Pinpoint the cell where the given text exists, returning its (X, Y) midpoint coordinate. 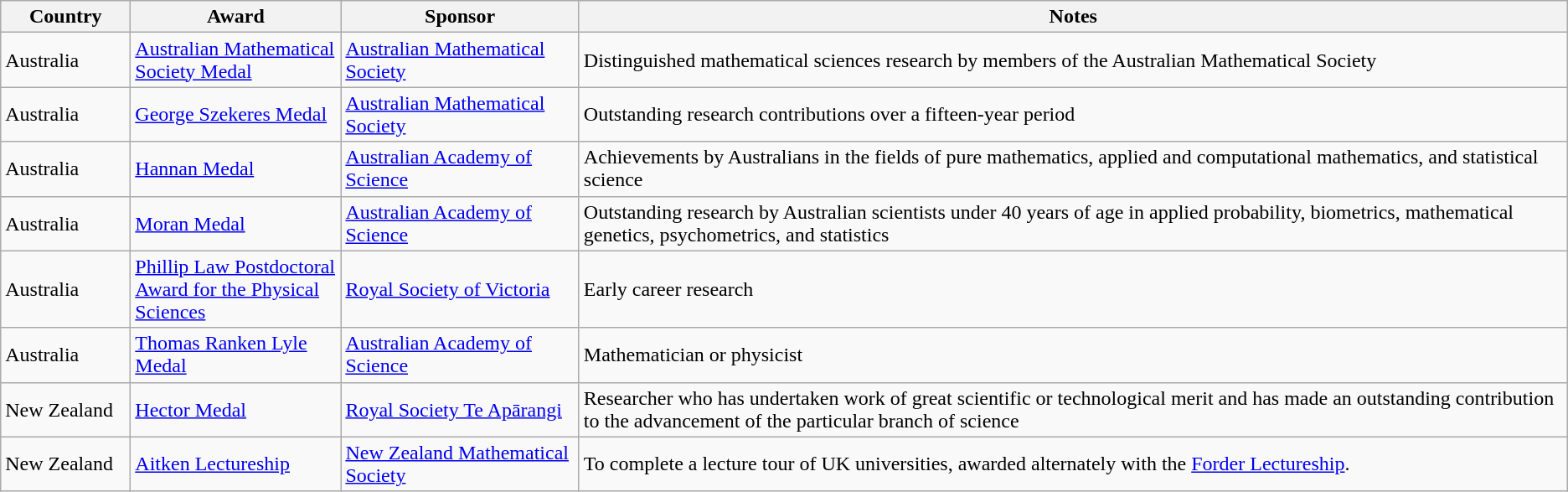
Sponsor (460, 17)
Award (236, 17)
New Zealand Mathematical Society (460, 464)
Royal Society Te Apārangi (460, 409)
Early career research (1073, 289)
Thomas Ranken Lyle Medal (236, 355)
George Szekeres Medal (236, 114)
Country (65, 17)
Distinguished mathematical sciences research by members of the Australian Mathematical Society (1073, 60)
Hector Medal (236, 409)
To complete a lecture tour of UK universities, awarded alternately with the Forder Lectureship. (1073, 464)
Notes (1073, 17)
Outstanding research contributions over a fifteen-year period (1073, 114)
Mathematician or physicist (1073, 355)
Royal Society of Victoria (460, 289)
Australian Mathematical Society Medal (236, 60)
Phillip Law Postdoctoral Award for the Physical Sciences (236, 289)
Moran Medal (236, 223)
Hannan Medal (236, 169)
Aitken Lectureship (236, 464)
Achievements by Australians in the fields of pure mathematics, applied and computational mathematics, and statistical science (1073, 169)
